Return [x, y] of the center of cell containing provided text 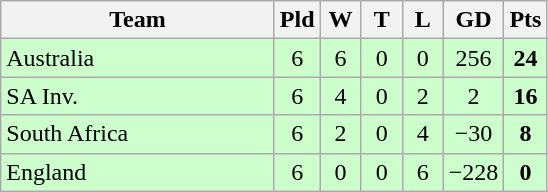
L [422, 20]
−30 [474, 134]
256 [474, 58]
T [382, 20]
Australia [138, 58]
8 [526, 134]
16 [526, 96]
24 [526, 58]
SA Inv. [138, 96]
England [138, 172]
Pld [297, 20]
W [340, 20]
Pts [526, 20]
−228 [474, 172]
Team [138, 20]
South Africa [138, 134]
GD [474, 20]
